Search for the cell housing the specified text and yield its [X, Y] center coordinate. 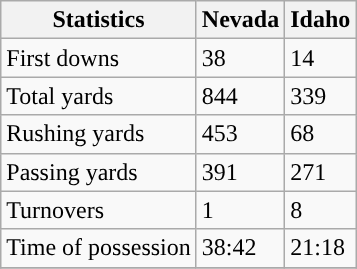
38 [240, 58]
844 [240, 96]
14 [320, 58]
8 [320, 210]
1 [240, 210]
Turnovers [99, 210]
Nevada [240, 20]
38:42 [240, 248]
21:18 [320, 248]
First downs [99, 58]
339 [320, 96]
Statistics [99, 20]
Rushing yards [99, 134]
Total yards [99, 96]
Idaho [320, 20]
Passing yards [99, 172]
Time of possession [99, 248]
271 [320, 172]
391 [240, 172]
453 [240, 134]
68 [320, 134]
